Scan for the cell matching the given text and deliver its [x, y] coordinate at center. 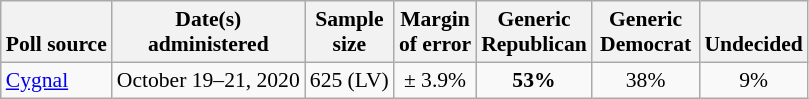
GenericRepublican [534, 32]
Samplesize [350, 32]
53% [534, 80]
Date(s)administered [208, 32]
Poll source [56, 32]
Undecided [753, 32]
9% [753, 80]
GenericDemocrat [646, 32]
Cygnal [56, 80]
Marginof error [435, 32]
± 3.9% [435, 80]
625 (LV) [350, 80]
38% [646, 80]
October 19–21, 2020 [208, 80]
